Determine the [x, y] coordinate at the center of the cell enclosing the given text.  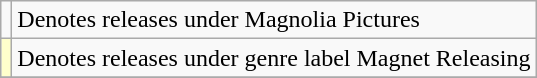
Denotes releases under Magnolia Pictures [274, 20]
Denotes releases under genre label Magnet Releasing [274, 58]
